Pinpoint the cell where the given text exists, returning its (X, Y) midpoint coordinate. 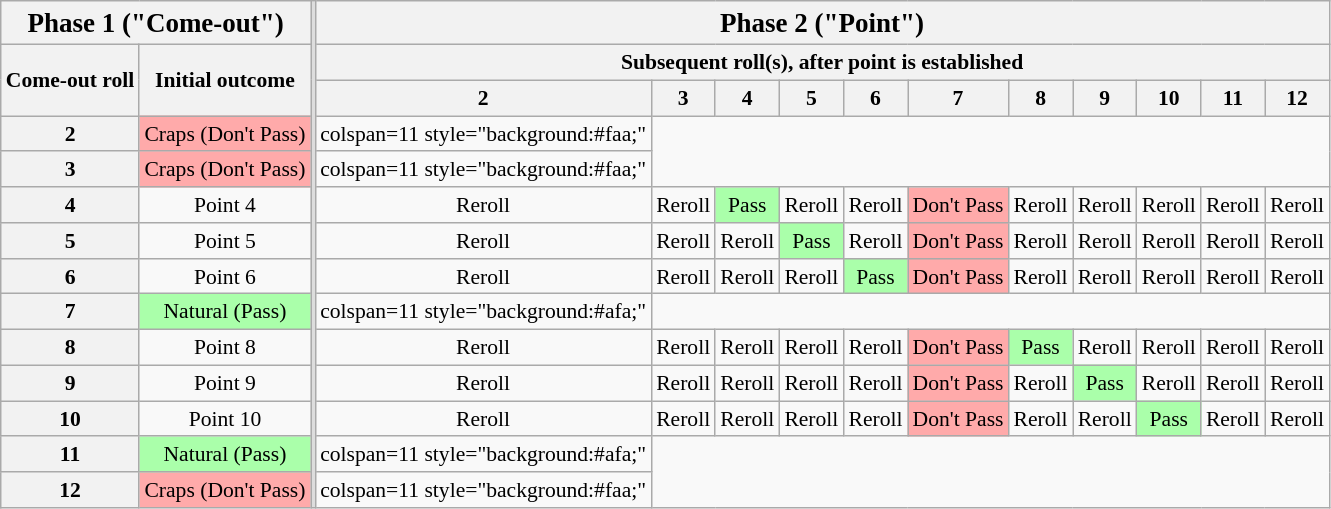
Subsequent roll(s), after point is established (822, 63)
Phase 1 ("Come-out") (156, 23)
Point 4 (224, 205)
Initial outcome (224, 80)
Point 8 (224, 348)
Point 6 (224, 277)
Point 9 (224, 384)
Point 10 (224, 419)
Phase 2 ("Point") (822, 23)
Come-out roll (70, 80)
Point 5 (224, 241)
